Return the (x, y) coordinate for the center point of the cell that contains the specified text.  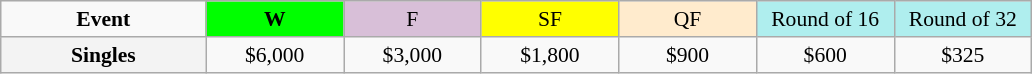
F (413, 19)
W (275, 19)
QF (688, 19)
$900 (688, 55)
SF (550, 19)
$1,800 (550, 55)
Round of 32 (963, 19)
Event (104, 19)
$325 (963, 55)
$3,000 (413, 55)
Singles (104, 55)
$6,000 (275, 55)
$600 (825, 55)
Round of 16 (825, 19)
